Provide the (X, Y) coordinate of the cell's center where the given text is located.  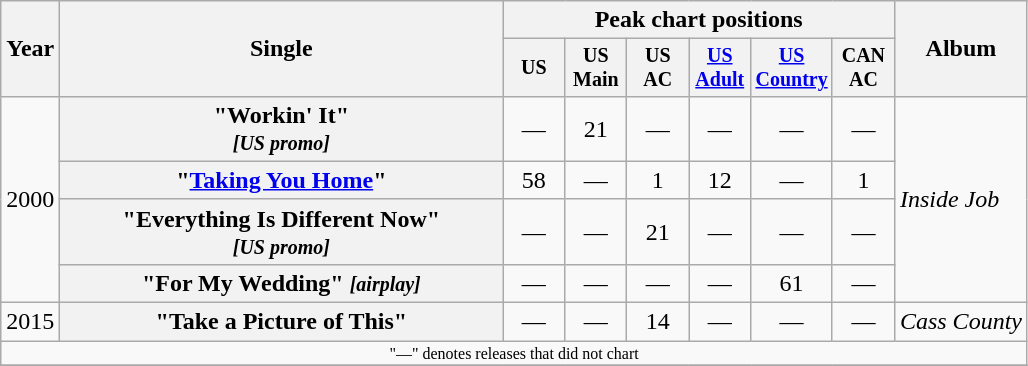
Cass County (960, 322)
61 (792, 283)
US (534, 68)
US Country (792, 68)
Year (30, 49)
Album (960, 49)
US AC (658, 68)
2000 (30, 199)
Peak chart positions (699, 20)
14 (658, 322)
CAN AC (863, 68)
2015 (30, 322)
58 (534, 180)
"Taking You Home" (282, 180)
US Main (596, 68)
12 (720, 180)
Single (282, 49)
"For My Wedding" [airplay] (282, 283)
"Everything Is Different Now" [US promo] (282, 232)
Inside Job (960, 199)
"Workin' It" [US promo] (282, 128)
"—" denotes releases that did not chart (514, 353)
US Adult (720, 68)
"Take a Picture of This" (282, 322)
